Return [X, Y] of the center of cell containing provided text 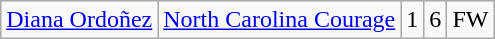
1 [412, 20]
Diana Ordoñez [80, 20]
6 [436, 20]
FW [470, 20]
North Carolina Courage [280, 20]
